Detect which cell encompasses the target text, then output its (X, Y) center coordinate. 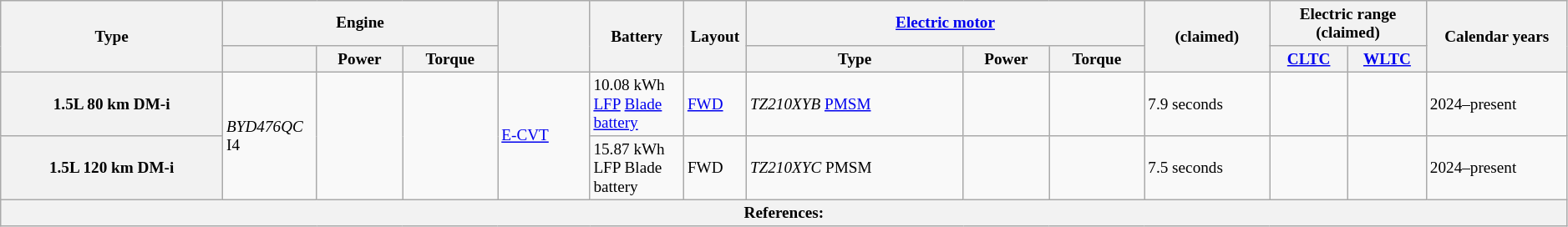
WLTC (1388, 59)
E-CVT (544, 135)
7.9 seconds (1207, 103)
10.08 kWh LFP Blade battery (637, 103)
CLTC (1309, 59)
15.87 kWh LFP Blade battery (637, 169)
Battery (637, 37)
(claimed) (1207, 37)
Layout (715, 37)
References: (784, 214)
TZ210XYB PMSM (855, 103)
Electric motor (945, 23)
1.5L 80 km DM-i (112, 103)
TZ210XYC PMSM (855, 169)
Engine (361, 23)
1.5L 120 km DM-i (112, 169)
Electric range (claimed) (1348, 23)
BYD476QC I4 (270, 135)
7.5 seconds (1207, 169)
Calendar years (1497, 37)
